Capture the cell that displays the provided text and extract its (x, y) central coordinate. 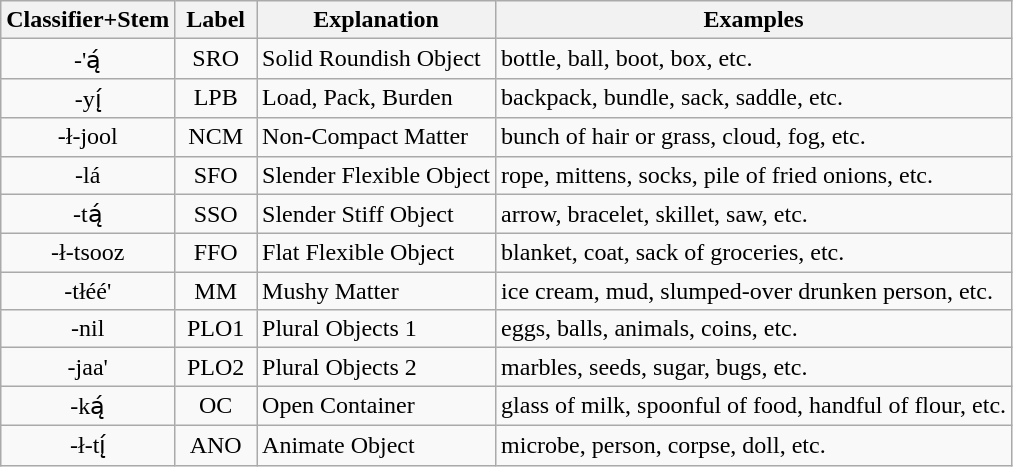
Slender Flexible Object (376, 175)
SSO (216, 214)
Explanation (376, 20)
PLO1 (216, 329)
PLO2 (216, 367)
ANO (216, 445)
Open Container (376, 406)
Label (216, 20)
eggs, balls, animals, coins, etc. (754, 329)
Mushy Matter (376, 291)
microbe, person, corpse, doll, etc. (754, 445)
-jaa' (88, 367)
Non-Compact Matter (376, 137)
-ł-jool (88, 137)
-ł-tsooz (88, 253)
-nil (88, 329)
Classifier+Stem (88, 20)
-tą́ (88, 214)
Slender Stiff Object (376, 214)
Plural Objects 2 (376, 367)
-'ą́ (88, 59)
-lá (88, 175)
MM (216, 291)
rope, mittens, socks, pile of fried onions, etc. (754, 175)
Plural Objects 1 (376, 329)
Solid Roundish Object (376, 59)
-ką́ (88, 406)
SFO (216, 175)
arrow, bracelet, skillet, saw, etc. (754, 214)
Examples (754, 20)
Flat Flexible Object (376, 253)
NCM (216, 137)
LPB (216, 98)
-tłéé' (88, 291)
-ł-tį́ (88, 445)
OC (216, 406)
marbles, seeds, sugar, bugs, etc. (754, 367)
Animate Object (376, 445)
glass of milk, spoonful of food, handful of flour, etc. (754, 406)
backpack, bundle, sack, saddle, etc. (754, 98)
blanket, coat, sack of groceries, etc. (754, 253)
bunch of hair or grass, cloud, fog, etc. (754, 137)
ice cream, mud, slumped-over drunken person, etc. (754, 291)
bottle, ball, boot, box, etc. (754, 59)
SRO (216, 59)
Load, Pack, Burden (376, 98)
FFO (216, 253)
-yį́ (88, 98)
